Extract the (x, y) coordinate from the center of the cell holding the provided text.  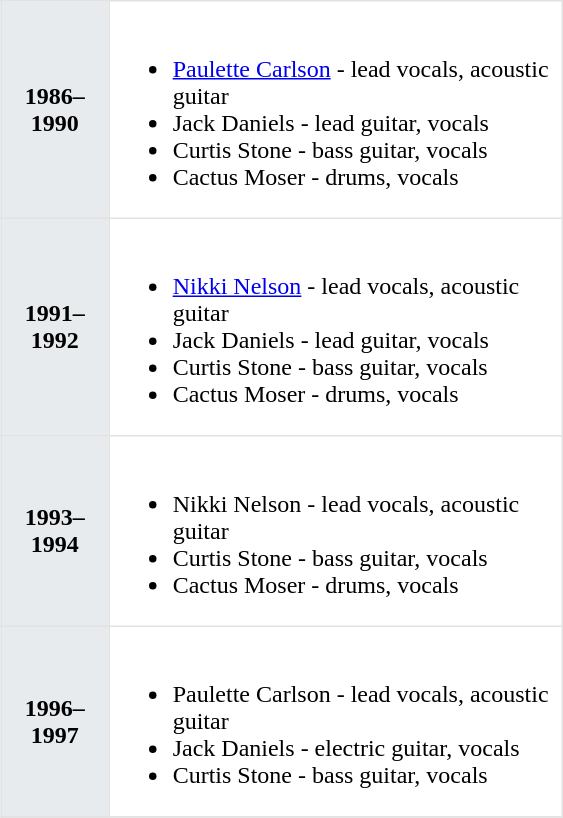
1986–1990 (54, 110)
1991–1992 (54, 327)
1996–1997 (54, 721)
Nikki Nelson - lead vocals, acoustic guitarCurtis Stone - bass guitar, vocalsCactus Moser - drums, vocals (336, 531)
Paulette Carlson - lead vocals, acoustic guitarJack Daniels - lead guitar, vocalsCurtis Stone - bass guitar, vocalsCactus Moser - drums, vocals (336, 110)
Paulette Carlson - lead vocals, acoustic guitarJack Daniels - electric guitar, vocalsCurtis Stone - bass guitar, vocals (336, 721)
Nikki Nelson - lead vocals, acoustic guitarJack Daniels - lead guitar, vocalsCurtis Stone - bass guitar, vocalsCactus Moser - drums, vocals (336, 327)
1993–1994 (54, 531)
